Detect which cell encompasses the target text, then output its (X, Y) center coordinate. 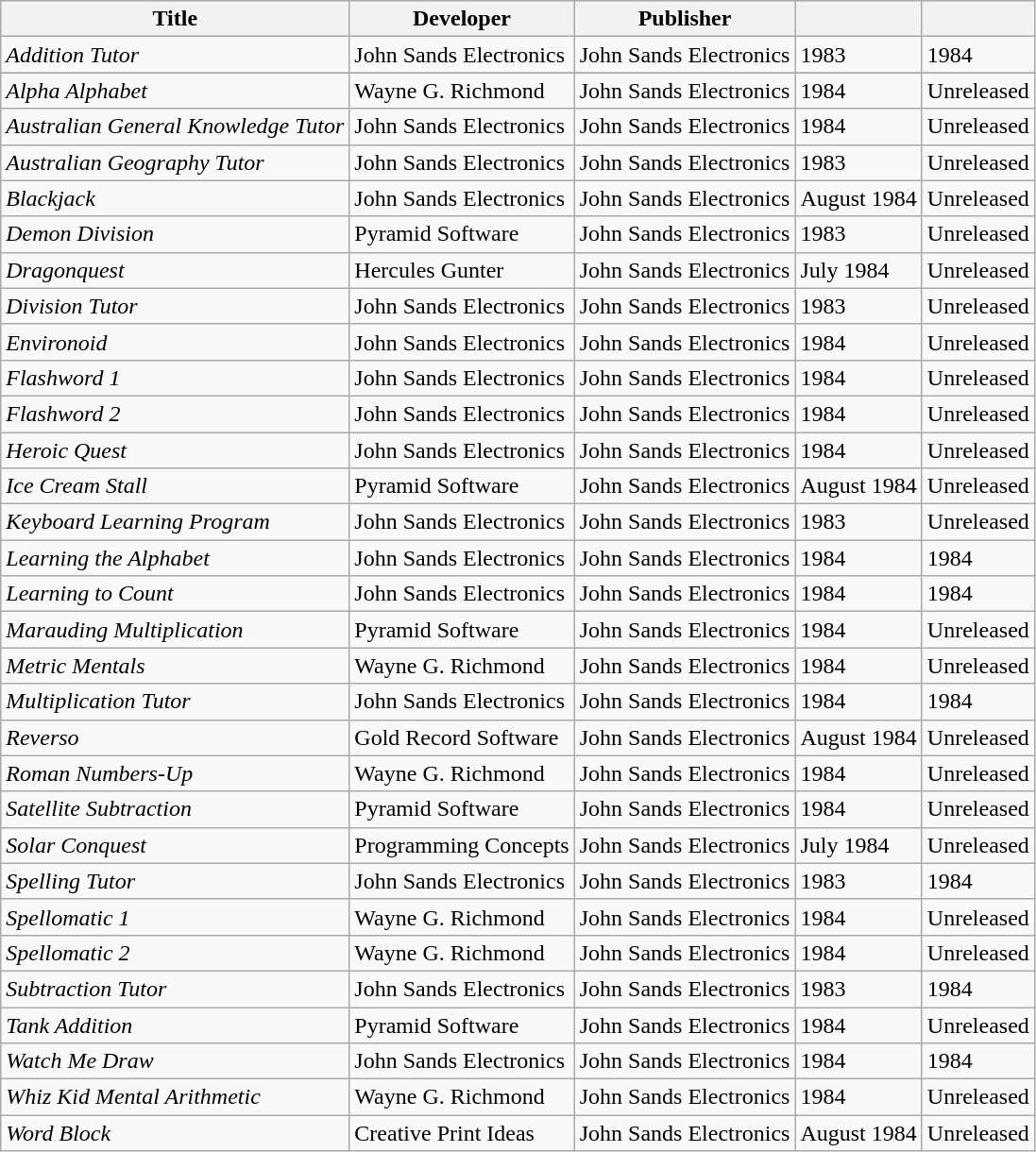
Programming Concepts (462, 845)
Ice Cream Stall (176, 486)
Marauding Multiplication (176, 630)
Alpha Alphabet (176, 91)
Demon Division (176, 234)
Tank Addition (176, 1025)
Watch Me Draw (176, 1061)
Environoid (176, 342)
Division Tutor (176, 306)
Dragonquest (176, 270)
Whiz Kid Mental Arithmetic (176, 1097)
Learning the Alphabet (176, 558)
Learning to Count (176, 594)
Hercules Gunter (462, 270)
Addition Tutor (176, 55)
Word Block (176, 1133)
Satellite Subtraction (176, 809)
Keyboard Learning Program (176, 522)
Metric Mentals (176, 666)
Spellomatic 2 (176, 953)
Roman Numbers-Up (176, 773)
Spelling Tutor (176, 881)
Publisher (685, 19)
Australian General Knowledge Tutor (176, 127)
Subtraction Tutor (176, 989)
Blackjack (176, 198)
Gold Record Software (462, 737)
Flashword 2 (176, 414)
Spellomatic 1 (176, 917)
Reverso (176, 737)
Australian Geography Tutor (176, 162)
Multiplication Tutor (176, 702)
Flashword 1 (176, 378)
Creative Print Ideas (462, 1133)
Solar Conquest (176, 845)
Heroic Quest (176, 450)
Developer (462, 19)
Title (176, 19)
